Determine the [X, Y] coordinate at the center of the cell enclosing the given text.  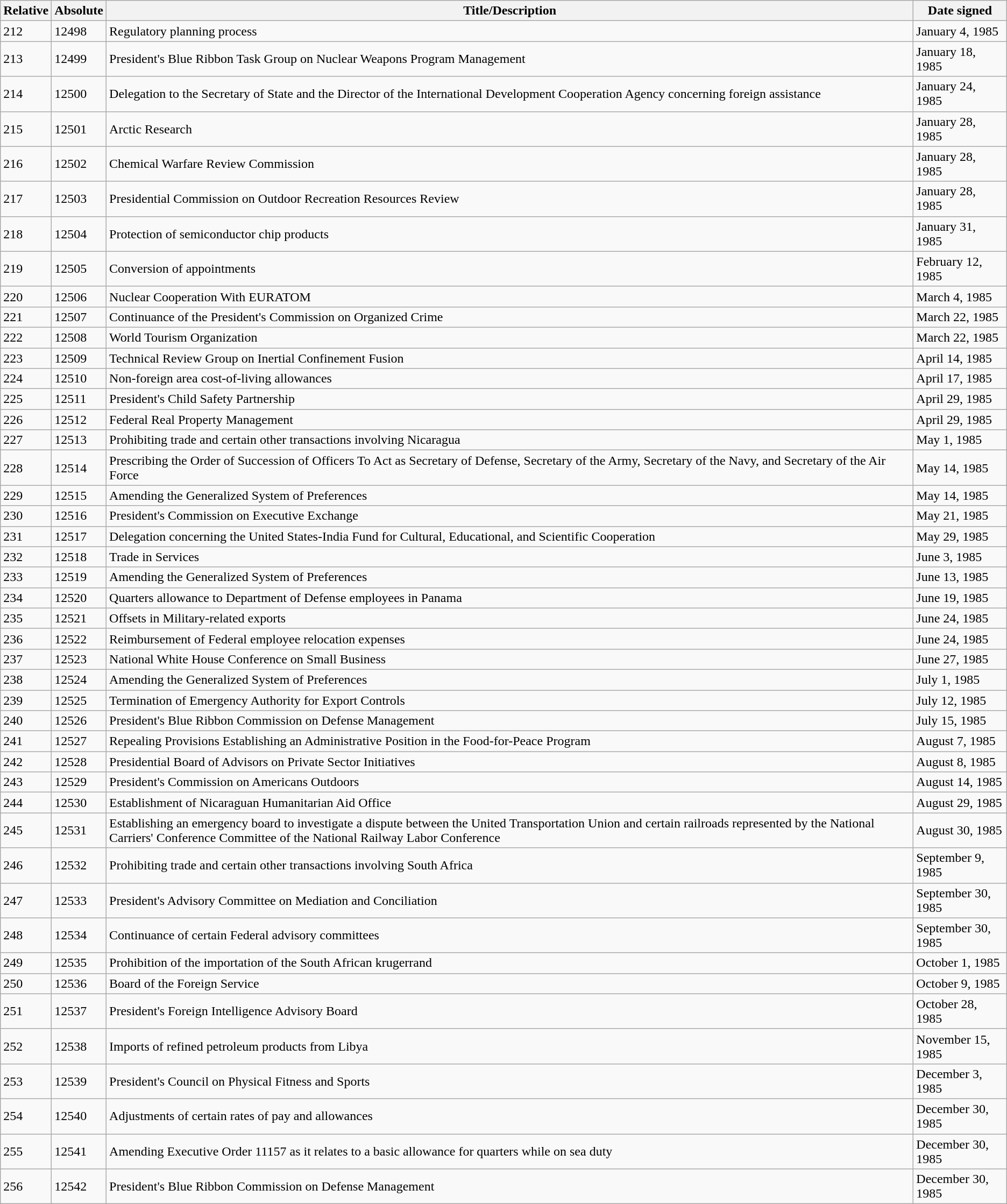
Quarters allowance to Department of Defense employees in Panama [510, 598]
Delegation to the Secretary of State and the Director of the International Development Cooperation Agency concerning foreign assistance [510, 94]
Board of the Foreign Service [510, 983]
246 [26, 865]
240 [26, 721]
249 [26, 963]
241 [26, 741]
232 [26, 557]
251 [26, 1011]
12520 [79, 598]
Regulatory planning process [510, 31]
Non-foreign area cost-of-living allowances [510, 379]
12523 [79, 659]
Continuance of certain Federal advisory committees [510, 935]
228 [26, 468]
President's Commission on Executive Exchange [510, 516]
236 [26, 639]
April 14, 1985 [960, 358]
12528 [79, 762]
Prohibiting trade and certain other transactions involving South Africa [510, 865]
12521 [79, 618]
254 [26, 1116]
12531 [79, 831]
235 [26, 618]
238 [26, 679]
227 [26, 440]
214 [26, 94]
Adjustments of certain rates of pay and allowances [510, 1116]
213 [26, 59]
12526 [79, 721]
July 1, 1985 [960, 679]
June 27, 1985 [960, 659]
12504 [79, 233]
12537 [79, 1011]
216 [26, 164]
217 [26, 199]
12501 [79, 129]
12512 [79, 420]
Protection of semiconductor chip products [510, 233]
12518 [79, 557]
12538 [79, 1046]
January 31, 1985 [960, 233]
12516 [79, 516]
President's Commission on Americans Outdoors [510, 782]
June 13, 1985 [960, 577]
October 28, 1985 [960, 1011]
255 [26, 1151]
Offsets in Military-related exports [510, 618]
Nuclear Cooperation With EURATOM [510, 296]
219 [26, 269]
12535 [79, 963]
June 3, 1985 [960, 557]
Absolute [79, 11]
Date signed [960, 11]
May 29, 1985 [960, 536]
12539 [79, 1081]
12541 [79, 1151]
Federal Real Property Management [510, 420]
12511 [79, 399]
September 9, 1985 [960, 865]
August 30, 1985 [960, 831]
221 [26, 317]
June 19, 1985 [960, 598]
12536 [79, 983]
President's Child Safety Partnership [510, 399]
Establishment of Nicaraguan Humanitarian Aid Office [510, 803]
12503 [79, 199]
12510 [79, 379]
233 [26, 577]
Relative [26, 11]
12507 [79, 317]
August 7, 1985 [960, 741]
12534 [79, 935]
250 [26, 983]
Repealing Provisions Establishing an Administrative Position in the Food-for-Peace Program [510, 741]
December 3, 1985 [960, 1081]
12530 [79, 803]
Trade in Services [510, 557]
239 [26, 700]
12517 [79, 536]
231 [26, 536]
243 [26, 782]
January 18, 1985 [960, 59]
12524 [79, 679]
April 17, 1985 [960, 379]
August 14, 1985 [960, 782]
January 24, 1985 [960, 94]
October 1, 1985 [960, 963]
President's Advisory Committee on Mediation and Conciliation [510, 901]
Chemical Warfare Review Commission [510, 164]
244 [26, 803]
Conversion of appointments [510, 269]
12525 [79, 700]
12508 [79, 337]
12500 [79, 94]
245 [26, 831]
Prohibition of the importation of the South African krugerrand [510, 963]
12514 [79, 468]
12515 [79, 495]
234 [26, 598]
Arctic Research [510, 129]
Presidential Board of Advisors on Private Sector Initiatives [510, 762]
12529 [79, 782]
Amending Executive Order 11157 as it relates to a basic allowance for quarters while on sea duty [510, 1151]
248 [26, 935]
218 [26, 233]
Delegation concerning the United States-India Fund for Cultural, Educational, and Scientific Cooperation [510, 536]
Title/Description [510, 11]
May 1, 1985 [960, 440]
225 [26, 399]
Technical Review Group on Inertial Confinement Fusion [510, 358]
212 [26, 31]
World Tourism Organization [510, 337]
242 [26, 762]
12519 [79, 577]
July 15, 1985 [960, 721]
May 21, 1985 [960, 516]
215 [26, 129]
March 4, 1985 [960, 296]
12540 [79, 1116]
223 [26, 358]
President's Council on Physical Fitness and Sports [510, 1081]
July 12, 1985 [960, 700]
12527 [79, 741]
12532 [79, 865]
253 [26, 1081]
President's Blue Ribbon Task Group on Nuclear Weapons Program Management [510, 59]
November 15, 1985 [960, 1046]
12513 [79, 440]
Prohibiting trade and certain other transactions involving Nicaragua [510, 440]
12499 [79, 59]
226 [26, 420]
252 [26, 1046]
12505 [79, 269]
12502 [79, 164]
President's Foreign Intelligence Advisory Board [510, 1011]
256 [26, 1187]
224 [26, 379]
237 [26, 659]
229 [26, 495]
Termination of Emergency Authority for Export Controls [510, 700]
230 [26, 516]
Continuance of the President's Commission on Organized Crime [510, 317]
12498 [79, 31]
Presidential Commission on Outdoor Recreation Resources Review [510, 199]
12522 [79, 639]
247 [26, 901]
January 4, 1985 [960, 31]
220 [26, 296]
Imports of refined petroleum products from Libya [510, 1046]
222 [26, 337]
August 29, 1985 [960, 803]
12533 [79, 901]
February 12, 1985 [960, 269]
National White House Conference on Small Business [510, 659]
August 8, 1985 [960, 762]
12506 [79, 296]
Reimbursement of Federal employee relocation expenses [510, 639]
12509 [79, 358]
12542 [79, 1187]
October 9, 1985 [960, 983]
